Return (x, y) of the center of cell containing provided text 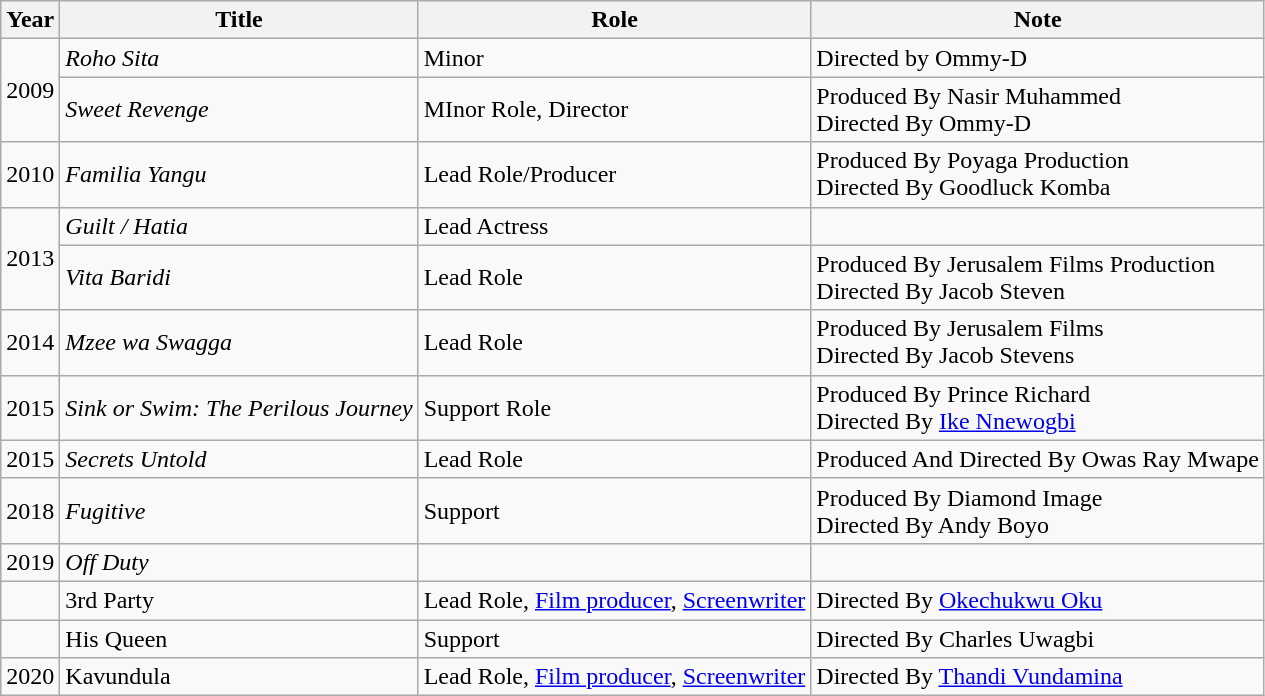
Produced By Poyaga ProductionDirected By Goodluck Komba (1038, 174)
Produced By Jerusalem Films ProductionDirected By Jacob Steven (1038, 278)
Directed By Charles Uwagbi (1038, 639)
Off Duty (239, 562)
2010 (30, 174)
Title (239, 20)
Familia Yangu (239, 174)
Directed By Okechukwu Oku (1038, 600)
Guilt / Hatia (239, 226)
Lead Actress (614, 226)
Produced By Prince RichardDirected By Ike Nnewogbi (1038, 408)
Mzee wa Swagga (239, 342)
Support Role (614, 408)
Kavundula (239, 677)
Role (614, 20)
2020 (30, 677)
Directed by Ommy-D (1038, 58)
Year (30, 20)
Sweet Revenge (239, 110)
Produced By Jerusalem FilmsDirected By Jacob Stevens (1038, 342)
2014 (30, 342)
His Queen (239, 639)
Sink or Swim: The Perilous Journey (239, 408)
2013 (30, 258)
3rd Party (239, 600)
2018 (30, 510)
2009 (30, 90)
Secrets Untold (239, 459)
Directed By Thandi Vundamina (1038, 677)
Produced And Directed By Owas Ray Mwape (1038, 459)
MInor Role, Director (614, 110)
Roho Sita (239, 58)
Produced By Nasir MuhammedDirected By Ommy-D (1038, 110)
Vita Baridi (239, 278)
2019 (30, 562)
Note (1038, 20)
Produced By Diamond ImageDirected By Andy Boyo (1038, 510)
Minor (614, 58)
Lead Role/Producer (614, 174)
Fugitive (239, 510)
